Pinpoint the cell where the given text exists, returning its [x, y] midpoint coordinate. 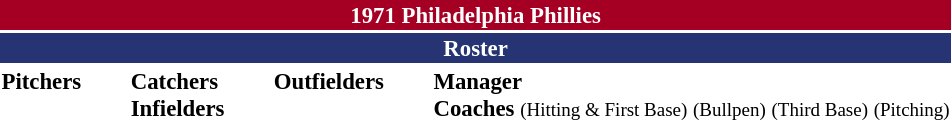
Roster [476, 48]
1971 Philadelphia Phillies [476, 15]
